Return the (x, y) coordinate for the center point of the cell that contains the specified text.  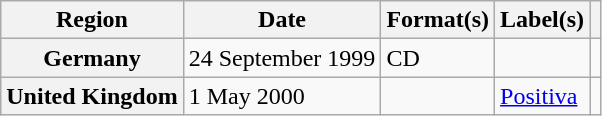
CD (438, 58)
Date (282, 20)
1 May 2000 (282, 96)
Format(s) (438, 20)
24 September 1999 (282, 58)
Positiva (542, 96)
United Kingdom (92, 96)
Region (92, 20)
Germany (92, 58)
Label(s) (542, 20)
